Return [x, y] of the center of cell containing provided text 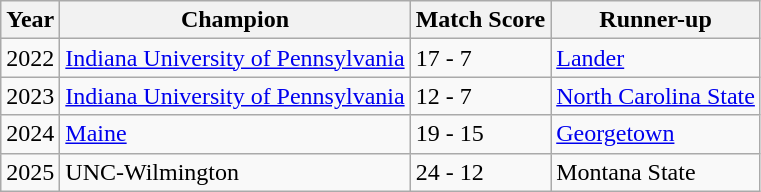
Maine [235, 134]
2025 [30, 172]
Year [30, 20]
17 - 7 [480, 58]
2022 [30, 58]
Lander [656, 58]
2023 [30, 96]
Montana State [656, 172]
Champion [235, 20]
19 - 15 [480, 134]
24 - 12 [480, 172]
Match Score [480, 20]
Georgetown [656, 134]
UNC-Wilmington [235, 172]
12 - 7 [480, 96]
North Carolina State [656, 96]
2024 [30, 134]
Runner-up [656, 20]
